Return [X, Y] of the center of cell containing provided text 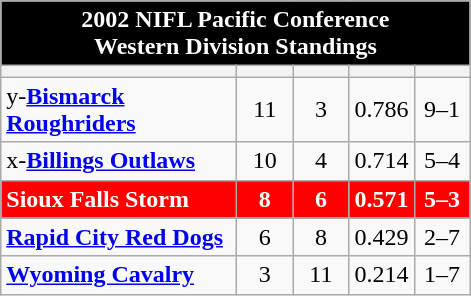
2002 NIFL Pacific ConferenceWestern Division Standings [236, 34]
Sioux Falls Storm [119, 199]
0.214 [382, 275]
5–4 [442, 161]
2–7 [442, 237]
10 [265, 161]
x-Billings Outlaws [119, 161]
0.571 [382, 199]
Rapid City Red Dogs [119, 237]
0.786 [382, 110]
y-Bismarck Roughriders [119, 110]
Wyoming Cavalry [119, 275]
0.429 [382, 237]
5–3 [442, 199]
4 [321, 161]
1–7 [442, 275]
9–1 [442, 110]
0.714 [382, 161]
